From the cell containing the given text, extract its center point as [X, Y] coordinate. 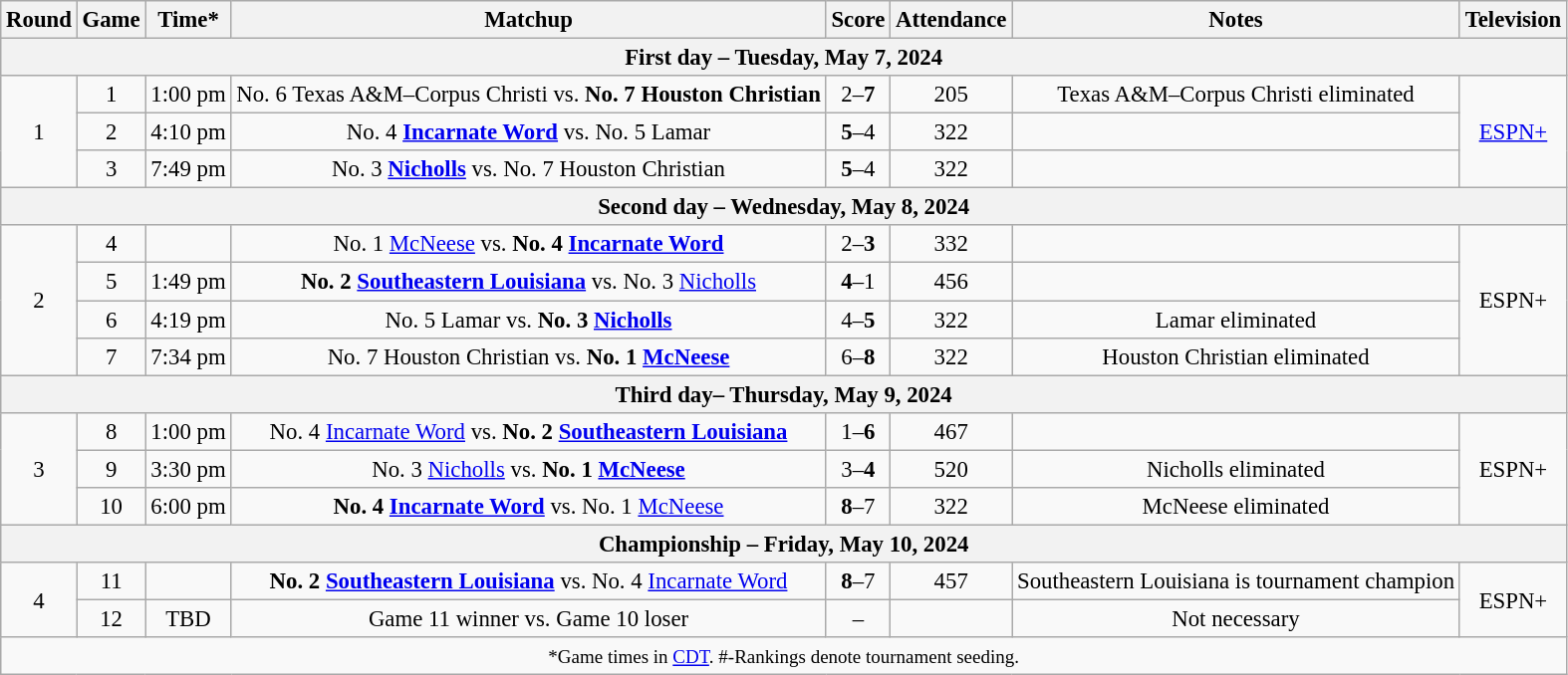
Television [1512, 20]
4:19 pm [188, 320]
457 [951, 581]
No. 1 McNeese vs. No. 4 Incarnate Word [528, 244]
No. 6 Texas A&M–Corpus Christi vs. No. 7 Houston Christian [528, 95]
Score [859, 20]
12 [112, 618]
7 [112, 356]
467 [951, 431]
4–5 [859, 320]
First day – Tuesday, May 7, 2024 [784, 58]
Lamar eliminated [1236, 320]
McNeese eliminated [1236, 507]
3–4 [859, 469]
Matchup [528, 20]
205 [951, 95]
4:10 pm [188, 132]
Third day– Thursday, May 9, 2024 [784, 394]
Attendance [951, 20]
Nicholls eliminated [1236, 469]
Game [112, 20]
– [859, 618]
Houston Christian eliminated [1236, 356]
2–7 [859, 95]
7:49 pm [188, 169]
No. 3 Nicholls vs. No. 7 Houston Christian [528, 169]
1–6 [859, 431]
Notes [1236, 20]
6–8 [859, 356]
520 [951, 469]
10 [112, 507]
No. 4 Incarnate Word vs. No. 2 Southeastern Louisiana [528, 431]
8 [112, 431]
TBD [188, 618]
*Game times in CDT. #-Rankings denote tournament seeding. [784, 656]
6 [112, 320]
456 [951, 282]
Championship – Friday, May 10, 2024 [784, 544]
1:49 pm [188, 282]
Southeastern Louisiana is tournament champion [1236, 581]
No. 4 Incarnate Word vs. No. 5 Lamar [528, 132]
4–1 [859, 282]
No. 7 Houston Christian vs. No. 1 McNeese [528, 356]
7:34 pm [188, 356]
No. 4 Incarnate Word vs. No. 1 McNeese [528, 507]
Game 11 winner vs. Game 10 loser [528, 618]
5 [112, 282]
6:00 pm [188, 507]
2–3 [859, 244]
Time* [188, 20]
No. 5 Lamar vs. No. 3 Nicholls [528, 320]
332 [951, 244]
No. 2 Southeastern Louisiana vs. No. 4 Incarnate Word [528, 581]
Second day – Wednesday, May 8, 2024 [784, 207]
3:30 pm [188, 469]
No. 3 Nicholls vs. No. 1 McNeese [528, 469]
11 [112, 581]
Not necessary [1236, 618]
9 [112, 469]
Texas A&M–Corpus Christi eliminated [1236, 95]
No. 2 Southeastern Louisiana vs. No. 3 Nicholls [528, 282]
Round [39, 20]
